Find where the given text appears and provide that cell's center as [x, y] coordinate. 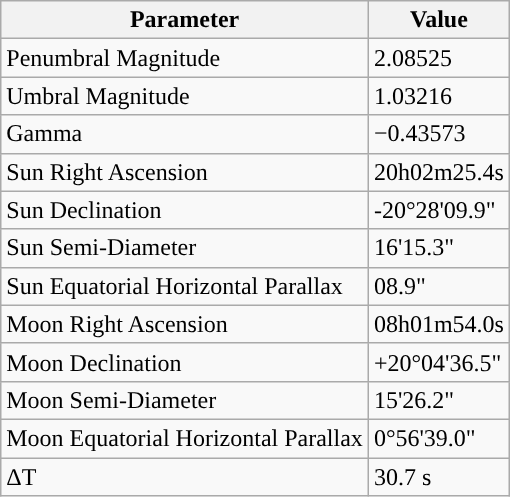
08.9" [438, 286]
15'26.2" [438, 400]
08h01m54.0s [438, 324]
Sun Semi-Diameter [185, 248]
Parameter [185, 20]
−0.43573 [438, 134]
Sun Equatorial Horizontal Parallax [185, 286]
Umbral Magnitude [185, 96]
ΔT [185, 477]
Sun Right Ascension [185, 172]
1.03216 [438, 96]
Moon Right Ascension [185, 324]
16'15.3" [438, 248]
Penumbral Magnitude [185, 58]
0°56'39.0" [438, 438]
Gamma [185, 134]
2.08525 [438, 58]
-20°28'09.9" [438, 210]
Moon Declination [185, 362]
Sun Declination [185, 210]
20h02m25.4s [438, 172]
Value [438, 20]
Moon Equatorial Horizontal Parallax [185, 438]
Moon Semi-Diameter [185, 400]
+20°04'36.5" [438, 362]
30.7 s [438, 477]
